For the text-containing cell, return its midpoint in [x, y] coordinate format. 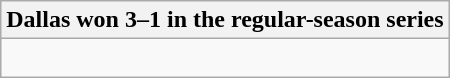
Dallas won 3–1 in the regular-season series [225, 20]
